Capture the cell that displays the provided text and extract its (X, Y) central coordinate. 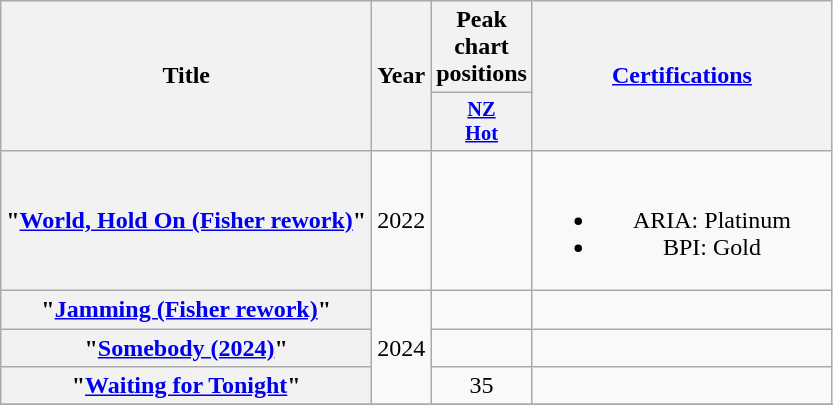
2022 (402, 220)
35 (482, 386)
"Jamming (Fisher rework)" (186, 310)
Year (402, 76)
"Somebody (2024)" (186, 348)
2024 (402, 348)
NZHot (482, 122)
Peak chart positions (482, 47)
ARIA: PlatinumBPI: Gold (682, 220)
"World, Hold On (Fisher rework)" (186, 220)
"Waiting for Tonight" (186, 386)
Certifications (682, 76)
Title (186, 76)
